Determine the [X, Y] coordinate at the center of the cell enclosing the given text.  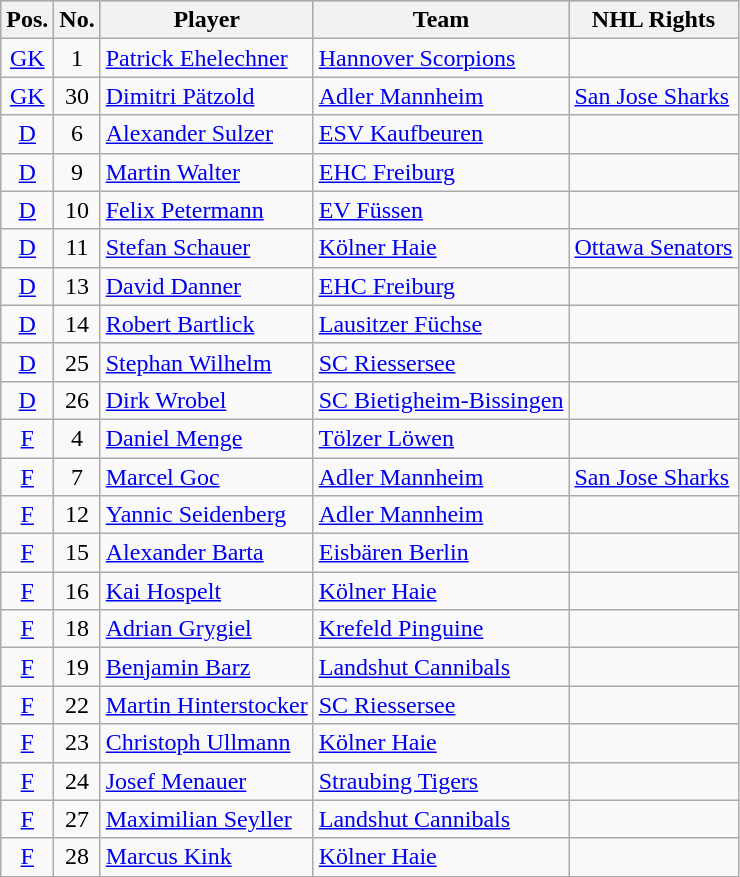
Martin Hinterstocker [206, 705]
25 [77, 362]
6 [77, 134]
No. [77, 20]
10 [77, 210]
ESV Kaufbeuren [441, 134]
14 [77, 324]
7 [77, 477]
Ottawa Senators [654, 248]
Eisbären Berlin [441, 553]
Krefeld Pinguine [441, 629]
1 [77, 58]
Martin Walter [206, 172]
SC Bietigheim-Bissingen [441, 400]
Felix Petermann [206, 210]
28 [77, 857]
12 [77, 515]
David Danner [206, 286]
22 [77, 705]
Dirk Wrobel [206, 400]
Benjamin Barz [206, 667]
24 [77, 781]
Lausitzer Füchse [441, 324]
Daniel Menge [206, 438]
Marcus Kink [206, 857]
27 [77, 819]
23 [77, 743]
Hannover Scorpions [441, 58]
26 [77, 400]
Stephan Wilhelm [206, 362]
Alexander Barta [206, 553]
Adrian Grygiel [206, 629]
30 [77, 96]
Kai Hospelt [206, 591]
Pos. [28, 20]
NHL Rights [654, 20]
Dimitri Pätzold [206, 96]
EV Füssen [441, 210]
9 [77, 172]
Yannic Seidenberg [206, 515]
Tölzer Löwen [441, 438]
Patrick Ehelechner [206, 58]
Marcel Goc [206, 477]
11 [77, 248]
Player [206, 20]
Straubing Tigers [441, 781]
15 [77, 553]
Maximilian Seyller [206, 819]
Robert Bartlick [206, 324]
Stefan Schauer [206, 248]
Josef Menauer [206, 781]
18 [77, 629]
19 [77, 667]
Team [441, 20]
16 [77, 591]
Alexander Sulzer [206, 134]
13 [77, 286]
4 [77, 438]
Christoph Ullmann [206, 743]
